Determine the (X, Y) coordinate at the center of the cell enclosing the given text.  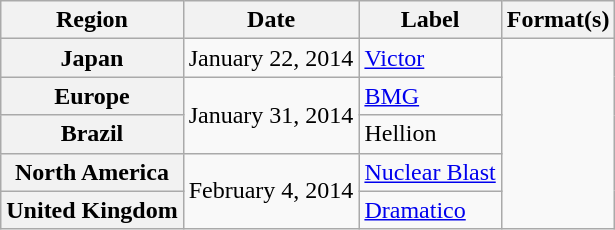
Dramatico (430, 210)
Hellion (430, 134)
Nuclear Blast (430, 172)
Japan (92, 58)
Europe (92, 96)
BMG (430, 96)
Brazil (92, 134)
January 31, 2014 (271, 115)
United Kingdom (92, 210)
Victor (430, 58)
Format(s) (558, 20)
February 4, 2014 (271, 191)
North America (92, 172)
Label (430, 20)
Date (271, 20)
January 22, 2014 (271, 58)
Region (92, 20)
